Return the [x, y] coordinate for the center point of the cell that contains the specified text.  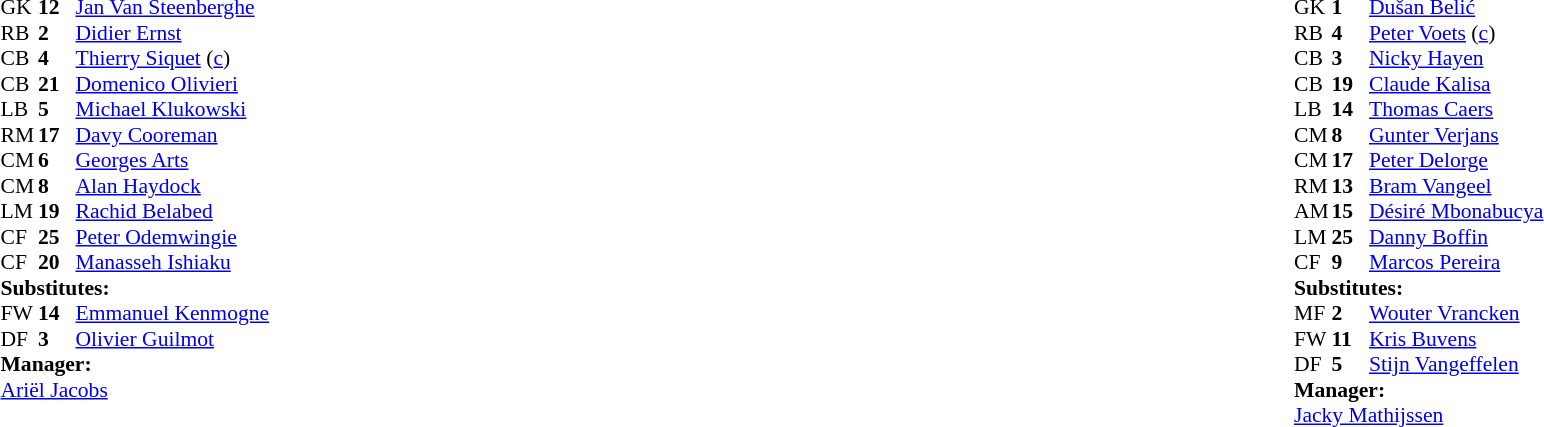
Peter Voets (c) [1456, 33]
AM [1313, 211]
Marcos Pereira [1456, 263]
Désiré Mbonabucya [1456, 211]
Kris Buvens [1456, 339]
Michael Klukowski [173, 109]
Thomas Caers [1456, 109]
Ariël Jacobs [134, 390]
Davy Cooreman [173, 135]
Emmanuel Kenmogne [173, 313]
Manasseh Ishiaku [173, 263]
Georges Arts [173, 161]
9 [1351, 263]
Gunter Verjans [1456, 135]
15 [1351, 211]
Rachid Belabed [173, 211]
Stijn Vangeffelen [1456, 365]
Domenico Olivieri [173, 84]
20 [57, 263]
Olivier Guilmot [173, 339]
Didier Ernst [173, 33]
Danny Boffin [1456, 237]
Nicky Hayen [1456, 59]
Peter Delorge [1456, 161]
Wouter Vrancken [1456, 313]
Bram Vangeel [1456, 186]
6 [57, 161]
13 [1351, 186]
MF [1313, 313]
Claude Kalisa [1456, 84]
Peter Odemwingie [173, 237]
11 [1351, 339]
21 [57, 84]
Alan Haydock [173, 186]
Thierry Siquet (c) [173, 59]
